Detect which cell encompasses the target text, then output its (x, y) center coordinate. 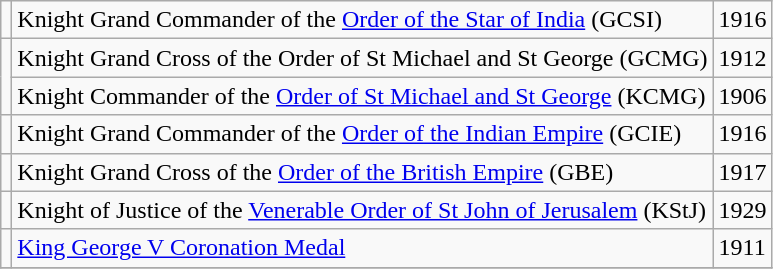
Knight Grand Commander of the Order of the Star of India (GCSI) (362, 20)
Knight of Justice of the Venerable Order of St John of Jerusalem (KStJ) (362, 210)
1911 (742, 248)
Knight Grand Commander of the Order of the Indian Empire (GCIE) (362, 134)
1912 (742, 58)
King George V Coronation Medal (362, 248)
Knight Grand Cross of the Order of St Michael and St George (GCMG) (362, 58)
Knight Grand Cross of the Order of the British Empire (GBE) (362, 172)
1929 (742, 210)
Knight Commander of the Order of St Michael and St George (KCMG) (362, 96)
1906 (742, 96)
1917 (742, 172)
